Output the [X, Y] coordinate of the center of the cell containing the given text.  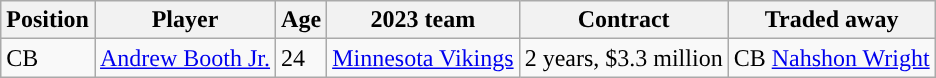
Minnesota Vikings [424, 58]
2 years, $3.3 million [624, 58]
Andrew Booth Jr. [184, 58]
2023 team [424, 20]
Player [184, 20]
Position [48, 20]
Contract [624, 20]
CB [48, 58]
Age [302, 20]
Traded away [832, 20]
CB Nahshon Wright [832, 58]
24 [302, 58]
